Scan for the cell matching the given text and deliver its [X, Y] coordinate at center. 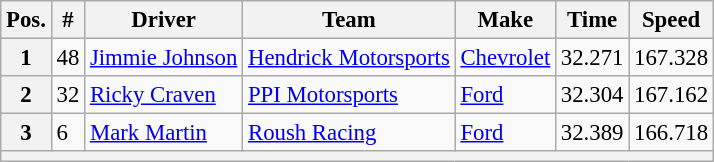
Pos. [26, 20]
PPI Motorsports [349, 95]
166.718 [672, 133]
Roush Racing [349, 133]
32.304 [592, 95]
Jimmie Johnson [164, 58]
Chevrolet [505, 58]
Hendrick Motorsports [349, 58]
Time [592, 20]
Team [349, 20]
6 [68, 133]
32 [68, 95]
32.271 [592, 58]
167.162 [672, 95]
32.389 [592, 133]
2 [26, 95]
1 [26, 58]
167.328 [672, 58]
Speed [672, 20]
# [68, 20]
Ricky Craven [164, 95]
48 [68, 58]
Mark Martin [164, 133]
Make [505, 20]
Driver [164, 20]
3 [26, 133]
